For the text-containing cell, return its midpoint in [x, y] coordinate format. 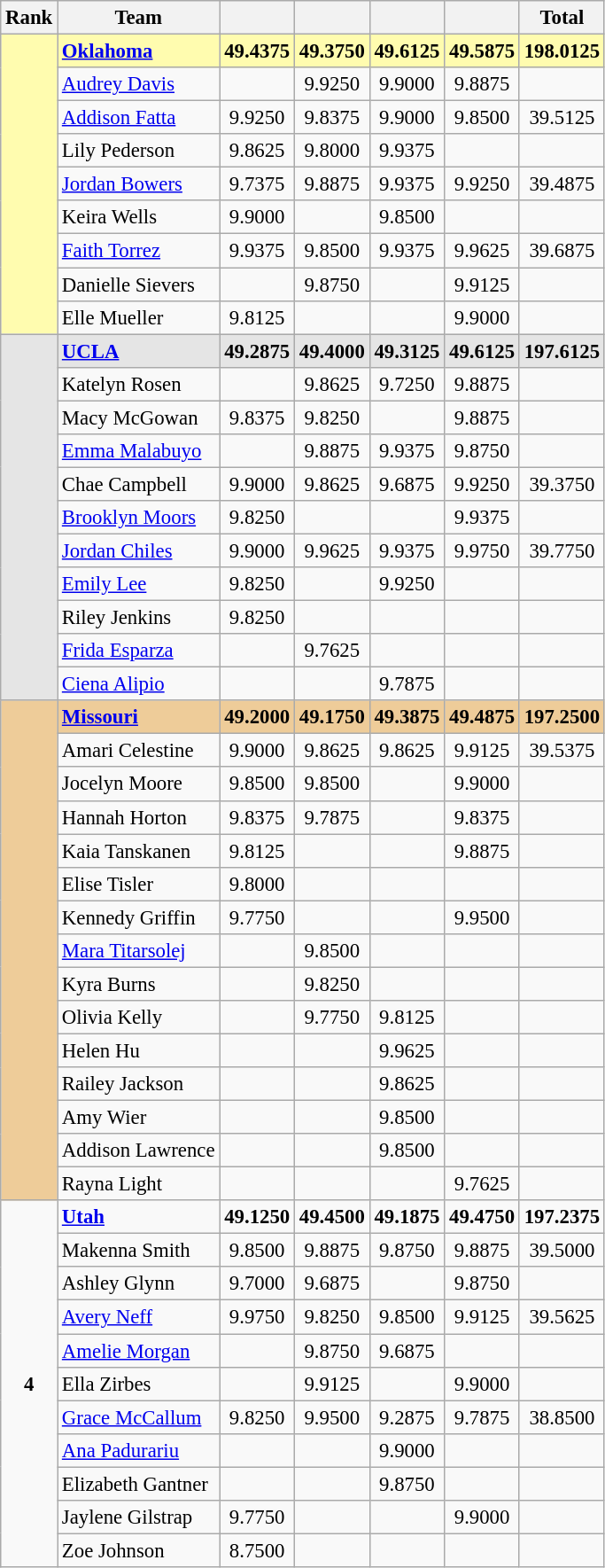
Elle Mueller [138, 317]
Missouri [138, 717]
Addison Lawrence [138, 1151]
Frida Esparza [138, 651]
Faith Torrez [138, 251]
Total [562, 18]
39.5000 [562, 1251]
Kyra Burns [138, 984]
Olivia Kelly [138, 1018]
49.1875 [407, 1217]
Kennedy Griffin [138, 917]
Railey Jackson [138, 1084]
Audrey Davis [138, 84]
Chae Campbell [138, 484]
Katelyn Rosen [138, 384]
49.2875 [257, 351]
Macy McGowan [138, 417]
Oklahoma [138, 51]
49.1250 [257, 1217]
197.2500 [562, 717]
Amari Celestine [138, 751]
197.6125 [562, 351]
49.4375 [257, 51]
4 [29, 1384]
Amelie Morgan [138, 1351]
Ella Zirbes [138, 1384]
49.3750 [331, 51]
Ciena Alipio [138, 684]
39.5625 [562, 1317]
49.3125 [407, 351]
9.7250 [407, 384]
9.2875 [407, 1417]
Hannah Horton [138, 817]
9.7375 [257, 184]
Rank [29, 18]
39.7750 [562, 550]
8.7500 [257, 1550]
Avery Neff [138, 1317]
Amy Wier [138, 1118]
Elizabeth Gantner [138, 1484]
49.3875 [407, 717]
Brooklyn Moors [138, 518]
39.5125 [562, 118]
39.4875 [562, 184]
Elise Tisler [138, 884]
Danielle Sievers [138, 285]
49.4000 [331, 351]
Mara Titarsolej [138, 951]
Jordan Chiles [138, 550]
Grace McCallum [138, 1417]
Jaylene Gilstrap [138, 1517]
49.5875 [482, 51]
38.8500 [562, 1417]
39.6875 [562, 251]
Riley Jenkins [138, 618]
Addison Fatta [138, 118]
49.1750 [331, 717]
49.4875 [482, 717]
UCLA [138, 351]
39.5375 [562, 751]
Makenna Smith [138, 1251]
198.0125 [562, 51]
49.2000 [257, 717]
Ashley Glynn [138, 1284]
Team [138, 18]
39.3750 [562, 484]
Helen Hu [138, 1050]
Utah [138, 1217]
9.7000 [257, 1284]
Zoe Johnson [138, 1550]
Keira Wells [138, 217]
Rayna Light [138, 1184]
Jocelyn Moore [138, 784]
Lily Pederson [138, 151]
Ana Padurariu [138, 1450]
49.4750 [482, 1217]
Emma Malabuyo [138, 451]
Emily Lee [138, 584]
Jordan Bowers [138, 184]
Kaia Tanskanen [138, 851]
49.4500 [331, 1217]
197.2375 [562, 1217]
